From the cell containing the given text, extract its center point as [x, y] coordinate. 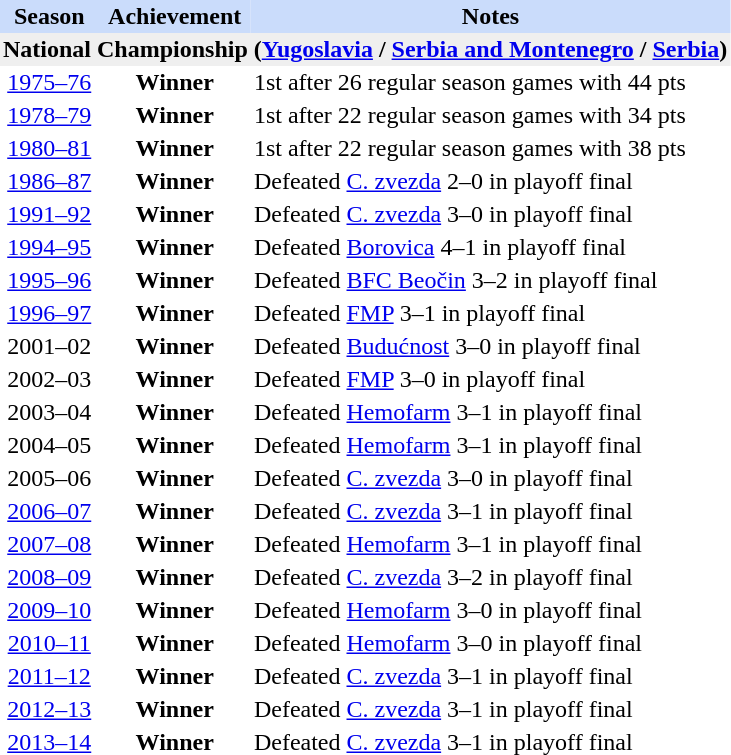
2005–06 [49, 478]
Defeated Budućnost 3–0 in playoff final [490, 346]
1975–76 [49, 82]
National Championship (Yugoslavia / Serbia and Montenegro / Serbia) [365, 50]
Achievement [174, 16]
2004–05 [49, 446]
1996–97 [49, 314]
1st after 26 regular season games with 44 pts [490, 82]
1st after 22 regular season games with 34 pts [490, 116]
2003–04 [49, 412]
2011–12 [49, 676]
1991–92 [49, 214]
Defeated FMP 3–1 in playoff final [490, 314]
1986–87 [49, 182]
1994–95 [49, 248]
2007–08 [49, 544]
1995–96 [49, 280]
2001–02 [49, 346]
Season [49, 16]
1978–79 [49, 116]
Defeated BFC Beočin 3–2 in playoff final [490, 280]
2008–09 [49, 578]
1st after 22 regular season games with 38 pts [490, 148]
2009–10 [49, 610]
2002–03 [49, 380]
2012–13 [49, 710]
Notes [490, 16]
Defeated C. zvezda 2–0 in playoff final [490, 182]
2010–11 [49, 644]
1980–81 [49, 148]
Defeated Borovica 4–1 in playoff final [490, 248]
Defeated FMP 3–0 in playoff final [490, 380]
Defeated C. zvezda 3–2 in playoff final [490, 578]
2006–07 [49, 512]
